Scan for the cell matching the given text and deliver its [x, y] coordinate at center. 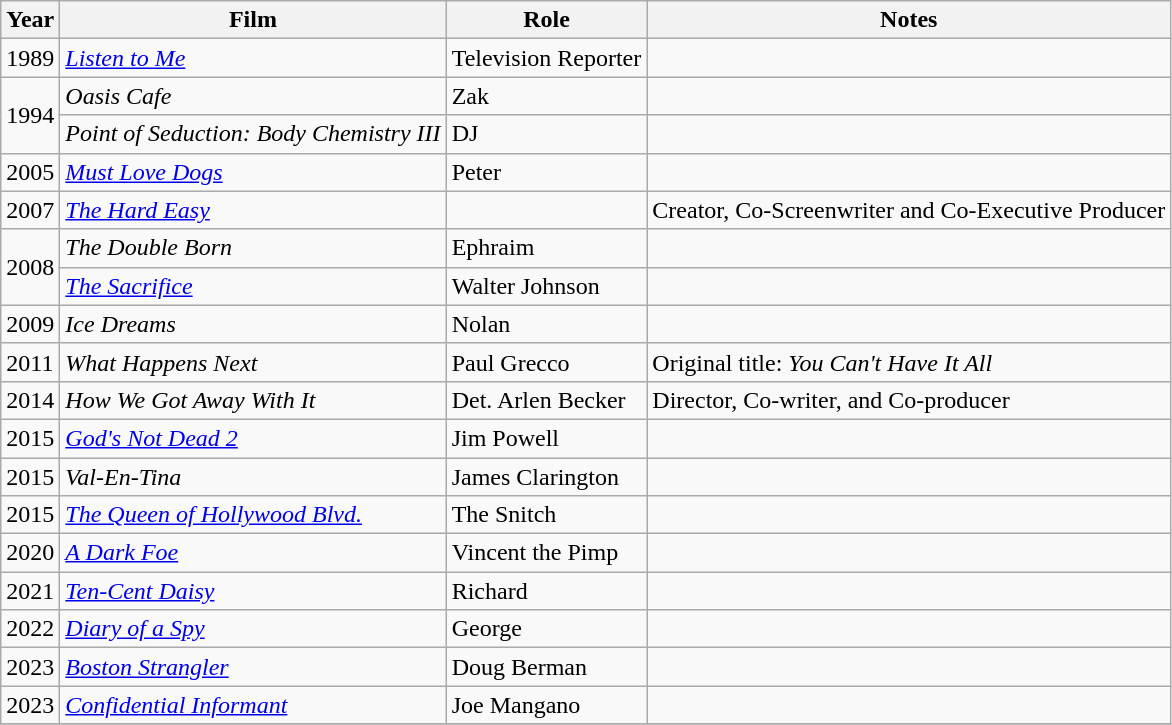
Notes [909, 20]
Confidential Informant [253, 705]
Diary of a Spy [253, 629]
Ten-Cent Daisy [253, 591]
Doug Berman [546, 667]
2011 [30, 362]
A Dark Foe [253, 553]
Walter Johnson [546, 286]
Nolan [546, 324]
Vincent the Pimp [546, 553]
Val-En-Tina [253, 477]
Film [253, 20]
DJ [546, 134]
Oasis Cafe [253, 96]
2009 [30, 324]
The Double Born [253, 248]
The Snitch [546, 515]
Peter [546, 172]
The Queen of Hollywood Blvd. [253, 515]
Must Love Dogs [253, 172]
2008 [30, 267]
Creator, Co-Screenwriter and Co-Executive Producer [909, 210]
Joe Mangano [546, 705]
2022 [30, 629]
George [546, 629]
Point of Seduction: Body Chemistry III [253, 134]
How We Got Away With It [253, 400]
The Hard Easy [253, 210]
2005 [30, 172]
2021 [30, 591]
What Happens Next [253, 362]
Television Reporter [546, 58]
God's Not Dead 2 [253, 438]
2014 [30, 400]
Zak [546, 96]
Ice Dreams [253, 324]
James Clarington [546, 477]
Original title: You Can't Have It All [909, 362]
Det. Arlen Becker [546, 400]
1989 [30, 58]
Paul Grecco [546, 362]
Boston Strangler [253, 667]
Ephraim [546, 248]
Listen to Me [253, 58]
Richard [546, 591]
2007 [30, 210]
Role [546, 20]
The Sacrifice [253, 286]
2020 [30, 553]
Director, Co-writer, and Co-producer [909, 400]
Year [30, 20]
1994 [30, 115]
Jim Powell [546, 438]
